Determine the [X, Y] coordinate at the center of the cell enclosing the given text.  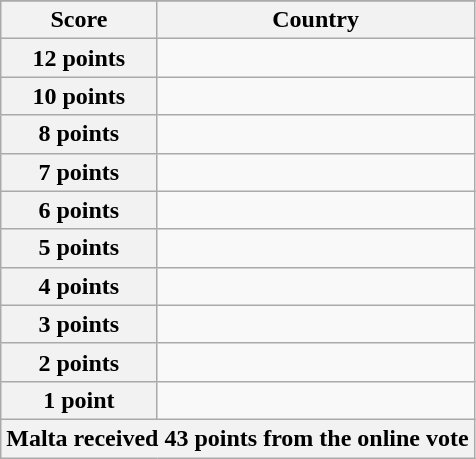
2 points [79, 362]
12 points [79, 58]
5 points [79, 248]
Malta received 43 points from the online vote [238, 438]
10 points [79, 96]
6 points [79, 210]
1 point [79, 400]
8 points [79, 134]
7 points [79, 172]
Score [79, 20]
Country [316, 20]
3 points [79, 324]
4 points [79, 286]
